Capture the cell that displays the provided text and extract its [X, Y] central coordinate. 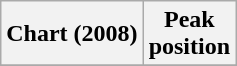
Chart (2008) [72, 34]
Peakposition [189, 34]
